Provide the (X, Y) coordinate of the cell's center where the given text is located.  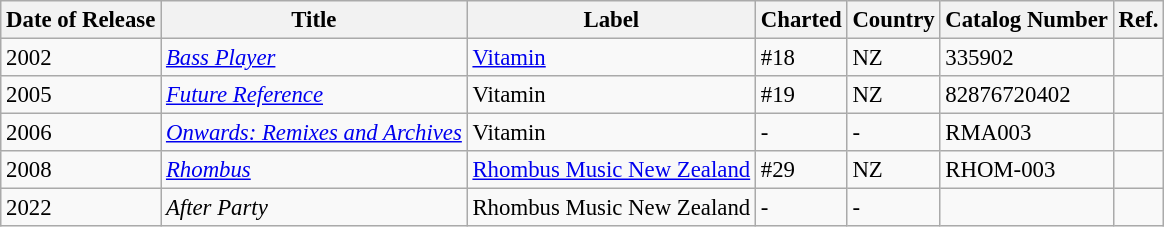
2022 (81, 208)
After Party (314, 208)
#19 (801, 95)
Country (894, 20)
2006 (81, 133)
335902 (1026, 58)
Catalog Number (1026, 20)
Label (611, 20)
2002 (81, 58)
Title (314, 20)
Onwards: Remixes and Archives (314, 133)
82876720402 (1026, 95)
RMA003 (1026, 133)
Charted (801, 20)
Rhombus (314, 170)
2008 (81, 170)
Bass Player (314, 58)
2005 (81, 95)
#18 (801, 58)
Future Reference (314, 95)
RHOM-003 (1026, 170)
Date of Release (81, 20)
#29 (801, 170)
Ref. (1138, 20)
